Identify which cell holds the provided text, then report its [x, y] central coordinate. 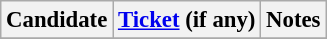
Candidate [57, 20]
Notes [294, 20]
Ticket (if any) [187, 20]
